Return (X, Y) of the center of cell containing provided text 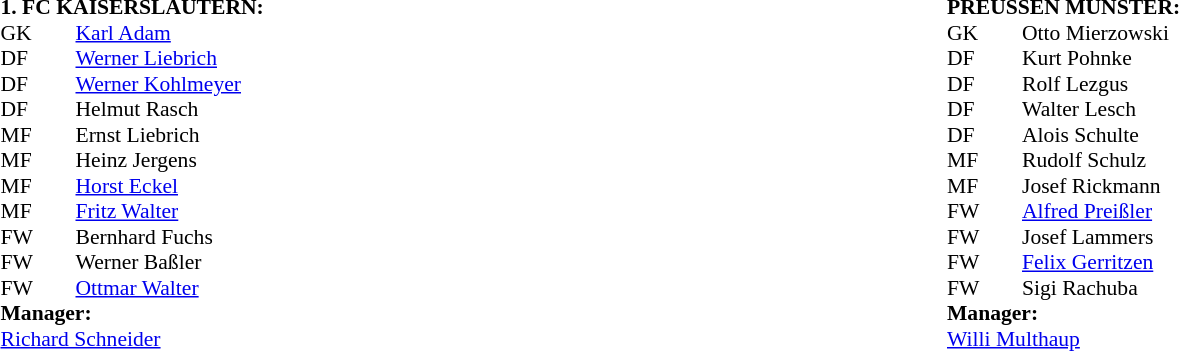
Ottmar Walter (226, 288)
Fritz Walter (226, 211)
Werner Liebrich (226, 59)
Helmut Rasch (226, 109)
Manager: (188, 313)
Horst Eckel (226, 186)
Werner Kohlmeyer (226, 84)
Heinz Jergens (226, 161)
Werner Baßler (226, 263)
Ernst Liebrich (226, 135)
Bernhard Fuchs (226, 237)
Karl Adam (226, 33)
